Search for the cell housing the specified text and yield its [x, y] center coordinate. 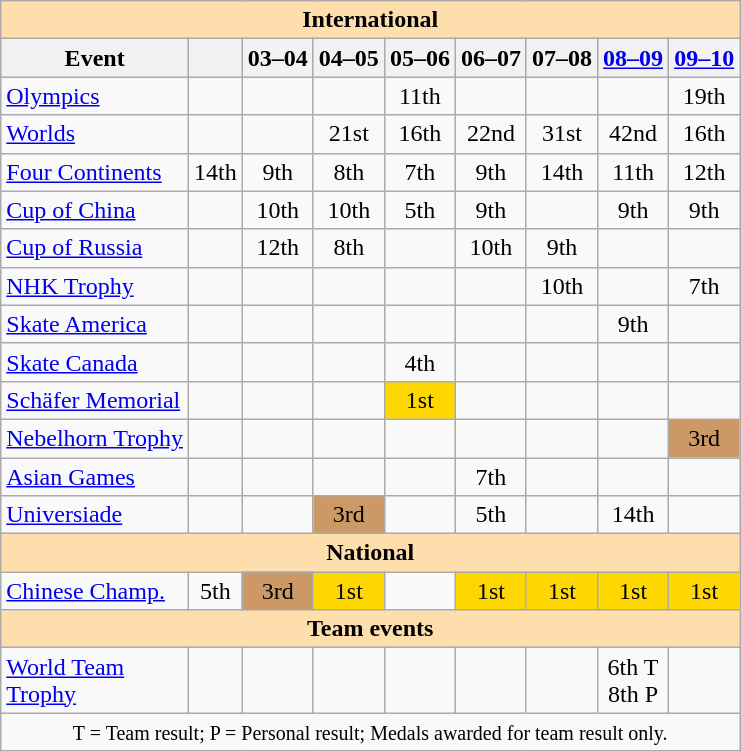
Worlds [95, 134]
Skate Canada [95, 362]
4th [420, 362]
22nd [490, 134]
National [370, 553]
42nd [634, 134]
6th T 8th P [634, 680]
Asian Games [95, 477]
Event [95, 58]
06–07 [490, 58]
Four Continents [95, 172]
07–08 [562, 58]
World TeamTrophy [95, 680]
Cup of China [95, 210]
Skate America [95, 324]
International [370, 20]
T = Team result; P = Personal result; Medals awarded for team result only. [370, 732]
Nebelhorn Trophy [95, 438]
31st [562, 134]
09–10 [704, 58]
05–06 [420, 58]
Cup of Russia [95, 248]
Universiade [95, 515]
08–09 [634, 58]
19th [704, 96]
Chinese Champ. [95, 591]
04–05 [348, 58]
NHK Trophy [95, 286]
Team events [370, 629]
21st [348, 134]
03–04 [278, 58]
Schäfer Memorial [95, 400]
Olympics [95, 96]
